Provide the [X, Y] coordinate of the cell's center where the given text is located.  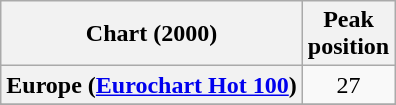
27 [348, 85]
Chart (2000) [152, 34]
Peakposition [348, 34]
Europe (Eurochart Hot 100) [152, 85]
